Provide the [X, Y] coordinate of the cell's center where the given text is located.  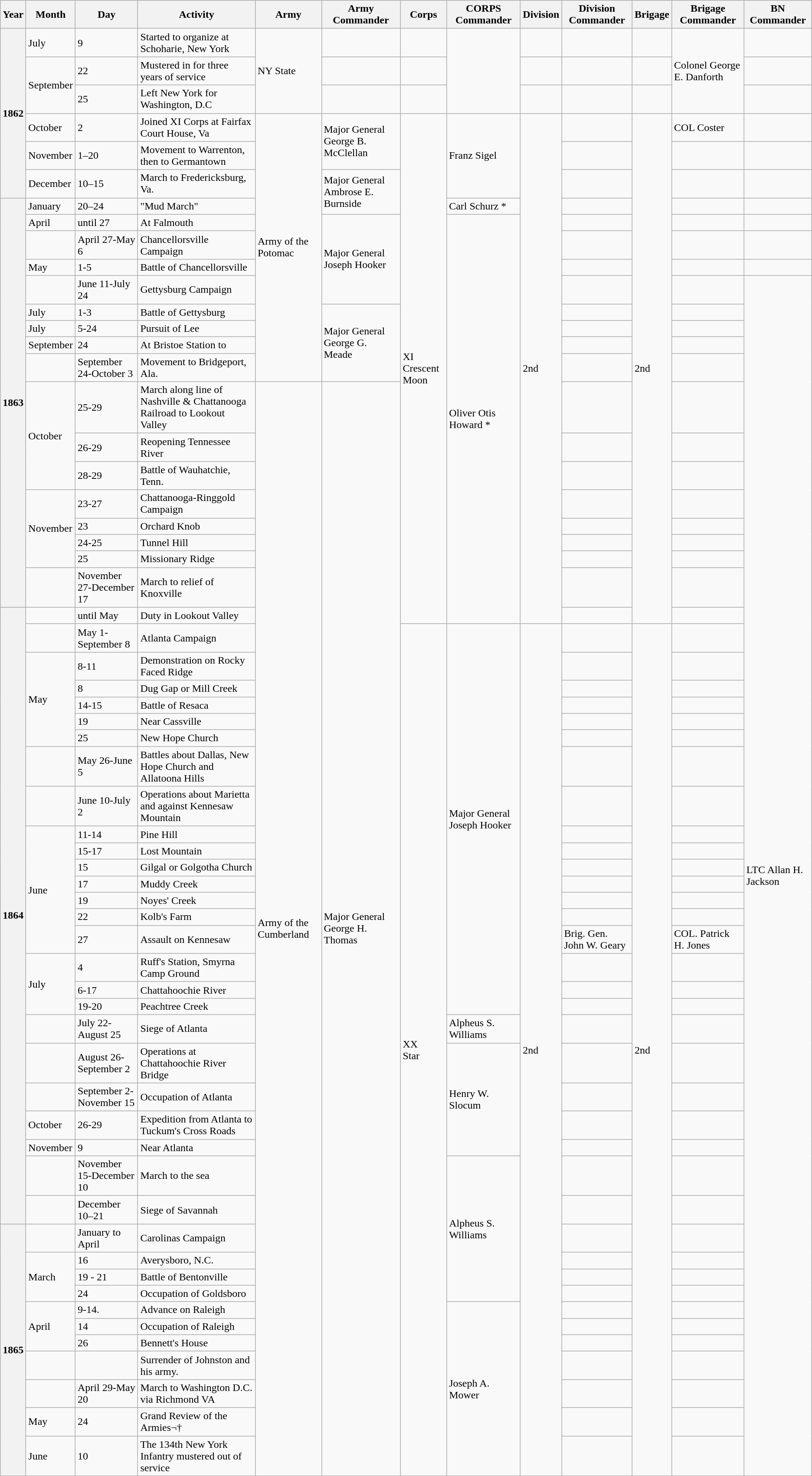
May 1-September 8 [107, 638]
Corps [423, 15]
CORPS Commander [484, 15]
26 [107, 1343]
Army Commander [361, 15]
Day [107, 15]
Pursuit of Lee [197, 329]
Battle of Resaca [197, 705]
November 15-December 10 [107, 1176]
19 - 21 [107, 1277]
Battle of Bentonville [197, 1277]
Kolb's Farm [197, 917]
May 26-June 5 [107, 766]
11-14 [107, 835]
Division Commander [597, 15]
Grand Review of the Armies¬† [197, 1422]
1–20 [107, 155]
April 27-May 6 [107, 245]
Operations about Marietta and against Kennesaw Mountain [197, 806]
December [51, 184]
Occupation of Atlanta [197, 1097]
Major General George G. Meade [361, 343]
Assault on Kennesaw [197, 939]
Near Atlanta [197, 1148]
until May [107, 615]
At Bristoe Station to [197, 345]
Brigage [652, 15]
Battles about Dallas, New Hope Church and Allatoona Hills [197, 766]
4 [107, 967]
Major General George B. McClellan [361, 141]
March to relief of Knoxville [197, 587]
Gilgal or Golgotha Church [197, 867]
24-25 [107, 543]
XXStar [423, 1050]
COL Coster [708, 128]
March along line of Nashville & Chattanooga Railroad to Lookout Valley [197, 408]
1864 [13, 916]
Chattanooga-Ringgold Campaign [197, 504]
Year [13, 15]
Dug Gap or Mill Creek [197, 688]
LTC Allan H. Jackson [778, 875]
Demonstration on Rocky Faced Ridge [197, 666]
10 [107, 1456]
5-24 [107, 329]
16 [107, 1260]
Division [541, 15]
The 134th New York Infantry mustered out of service [197, 1456]
15 [107, 867]
Month [51, 15]
Major General George H. Thomas [361, 929]
Carolinas Campaign [197, 1238]
July 22-August 25 [107, 1029]
8 [107, 688]
January to April [107, 1238]
Muddy Creek [197, 884]
Reopening Tennessee River [197, 448]
December 10–21 [107, 1210]
8-11 [107, 666]
At Falmouth [197, 223]
1-5 [107, 267]
March [51, 1277]
Near Cassville [197, 722]
Started to organize at Schoharie, New York [197, 43]
10–15 [107, 184]
Joined XI Corps at Fairfax Court House, Va [197, 128]
1862 [13, 113]
28-29 [107, 475]
17 [107, 884]
September 24-October 3 [107, 368]
NY State [288, 71]
2 [107, 128]
20–24 [107, 206]
Ruff's Station, Smyrna Camp Ground [197, 967]
1-3 [107, 312]
14-15 [107, 705]
Surrender of Johnston and his army. [197, 1365]
6-17 [107, 990]
Operations at Chattahoochie River Bridge [197, 1063]
14 [107, 1326]
Movement to Warrenton, then to Germantown [197, 155]
Averysboro, N.C. [197, 1260]
15-17 [107, 851]
Battle of Gettysburg [197, 312]
November 27-December 17 [107, 587]
XICrescent Moon [423, 369]
Movement to Bridgeport, Ala. [197, 368]
Gettysburg Campaign [197, 290]
Lost Mountain [197, 851]
COL. Patrick H. Jones [708, 939]
Pine Hill [197, 835]
Advance on Raleigh [197, 1310]
March to Fredericksburg, Va. [197, 184]
Brigage Commander [708, 15]
Left New York for Washington, D.C [197, 99]
19-20 [107, 1006]
Franz Sigel [484, 155]
New Hope Church [197, 738]
Siege of Atlanta [197, 1029]
Occupation of Goldsboro [197, 1293]
"Mud March" [197, 206]
September 2-November 15 [107, 1097]
BN Commander [778, 15]
Carl Schurz * [484, 206]
Expedition from Atlanta to Tuckum's Cross Roads [197, 1125]
Army of the Potomac [288, 247]
23 [107, 526]
Atlanta Campaign [197, 638]
August 26-September 2 [107, 1063]
Army [288, 15]
Major General Ambrose E. Burnside [361, 192]
Colonel George E. Danforth [708, 71]
June 11-July 24 [107, 290]
Army of the Cumberland [288, 929]
1865 [13, 1350]
Joseph A. Mower [484, 1389]
23-27 [107, 504]
Duty in Lookout Valley [197, 615]
Noyes' Creek [197, 900]
9-14. [107, 1310]
March to Washington D.C. via Richmond VA [197, 1393]
January [51, 206]
Chancellorsville Campaign [197, 245]
Activity [197, 15]
Missionary Ridge [197, 559]
June 10-July 2 [107, 806]
1863 [13, 403]
Siege of Savannah [197, 1210]
Brig. Gen. John W. Geary [597, 939]
Chattahoochie River [197, 990]
Peachtree Creek [197, 1006]
27 [107, 939]
Occupation of Raleigh [197, 1326]
April 29-May 20 [107, 1393]
Henry W. Slocum [484, 1099]
until 27 [107, 223]
March to the sea [197, 1176]
Mustered in for three years of service [197, 71]
Battle of Chancellorsville [197, 267]
Tunnel Hill [197, 543]
25-29 [107, 408]
Bennett's House [197, 1343]
Orchard Knob [197, 526]
Battle of Wauhatchie, Tenn. [197, 475]
Oliver Otis Howard * [484, 419]
